Identify which cell holds the provided text, then report its [X, Y] central coordinate. 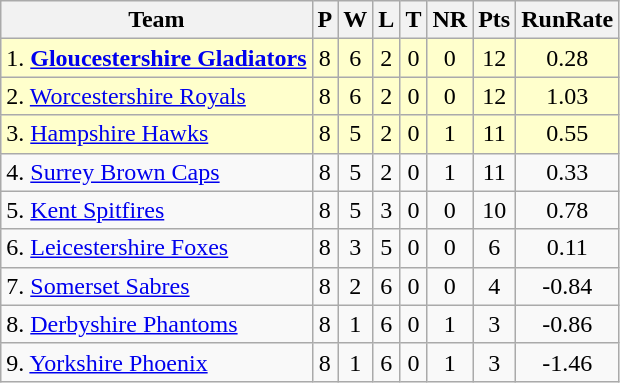
0.78 [568, 210]
T [414, 20]
NR [450, 20]
P [325, 20]
7. Somerset Sabres [156, 286]
0.33 [568, 172]
L [386, 20]
9. Yorkshire Phoenix [156, 362]
Pts [494, 20]
10 [494, 210]
0.55 [568, 134]
RunRate [568, 20]
0.11 [568, 248]
-1.46 [568, 362]
Team [156, 20]
4 [494, 286]
W [356, 20]
5. Kent Spitfires [156, 210]
0.28 [568, 58]
6. Leicestershire Foxes [156, 248]
-0.84 [568, 286]
8. Derbyshire Phantoms [156, 324]
2. Worcestershire Royals [156, 96]
-0.86 [568, 324]
3. Hampshire Hawks [156, 134]
1.03 [568, 96]
1. Gloucestershire Gladiators [156, 58]
4. Surrey Brown Caps [156, 172]
